Scan for the cell matching the given text and deliver its (x, y) coordinate at center. 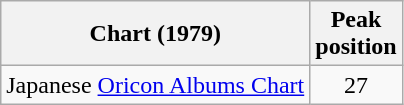
Chart (1979) (156, 34)
Peakposition (356, 34)
Japanese Oricon Albums Chart (156, 85)
27 (356, 85)
